Capture the cell that displays the provided text and extract its (x, y) central coordinate. 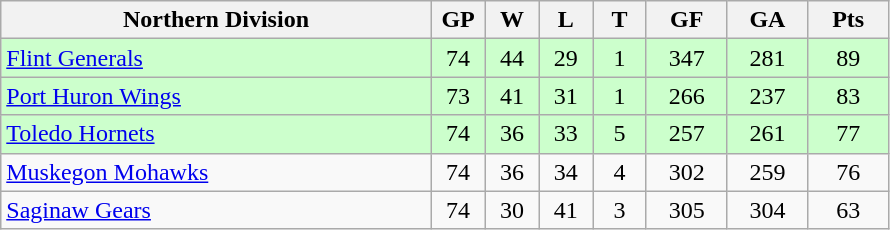
Muskegon Mohawks (216, 172)
44 (512, 58)
76 (848, 172)
304 (768, 210)
259 (768, 172)
30 (512, 210)
305 (686, 210)
L (566, 20)
3 (620, 210)
GF (686, 20)
Saginaw Gears (216, 210)
89 (848, 58)
5 (620, 134)
34 (566, 172)
281 (768, 58)
4 (620, 172)
33 (566, 134)
63 (848, 210)
29 (566, 58)
83 (848, 96)
261 (768, 134)
31 (566, 96)
Flint Generals (216, 58)
Toledo Hornets (216, 134)
GA (768, 20)
77 (848, 134)
Port Huron Wings (216, 96)
Northern Division (216, 20)
347 (686, 58)
73 (458, 96)
GP (458, 20)
W (512, 20)
257 (686, 134)
237 (768, 96)
Pts (848, 20)
302 (686, 172)
T (620, 20)
266 (686, 96)
